Return (X, Y) of the center of cell containing provided text 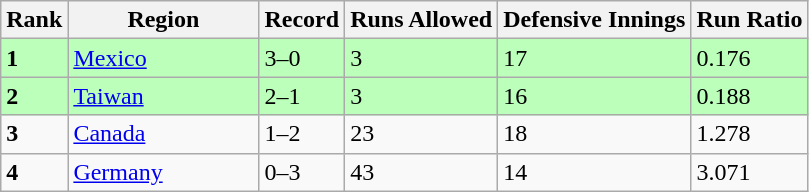
2 (34, 96)
Rank (34, 20)
Region (164, 20)
1 (34, 58)
23 (422, 134)
Defensive Innings (594, 20)
Taiwan (164, 96)
18 (594, 134)
17 (594, 58)
Record (302, 20)
0–3 (302, 172)
Mexico (164, 58)
0.176 (750, 58)
Runs Allowed (422, 20)
4 (34, 172)
1.278 (750, 134)
0.188 (750, 96)
Run Ratio (750, 20)
3.071 (750, 172)
Germany (164, 172)
3–0 (302, 58)
Canada (164, 134)
14 (594, 172)
2–1 (302, 96)
16 (594, 96)
1–2 (302, 134)
43 (422, 172)
